Find where the given text appears and provide that cell's center as (X, Y) coordinate. 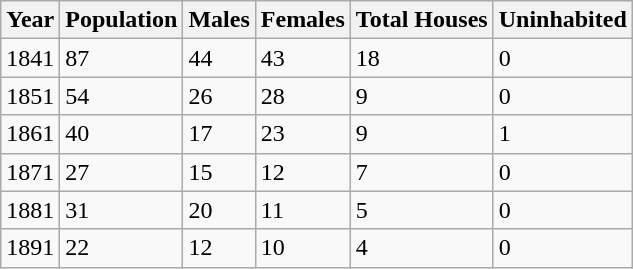
15 (219, 172)
4 (422, 248)
31 (122, 210)
Year (30, 20)
40 (122, 134)
23 (302, 134)
Total Houses (422, 20)
7 (422, 172)
Population (122, 20)
Females (302, 20)
27 (122, 172)
28 (302, 96)
10 (302, 248)
11 (302, 210)
Uninhabited (562, 20)
5 (422, 210)
44 (219, 58)
18 (422, 58)
1891 (30, 248)
1851 (30, 96)
54 (122, 96)
87 (122, 58)
1 (562, 134)
1871 (30, 172)
1881 (30, 210)
1841 (30, 58)
17 (219, 134)
22 (122, 248)
26 (219, 96)
Males (219, 20)
43 (302, 58)
1861 (30, 134)
20 (219, 210)
